For the text-containing cell, return its midpoint in (x, y) coordinate format. 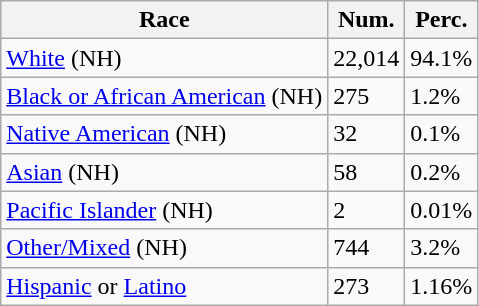
3.2% (442, 248)
275 (366, 96)
1.2% (442, 96)
Race (164, 20)
744 (366, 248)
1.16% (442, 286)
Other/Mixed (NH) (164, 248)
Asian (NH) (164, 172)
32 (366, 134)
22,014 (366, 58)
White (NH) (164, 58)
0.2% (442, 172)
Perc. (442, 20)
2 (366, 210)
58 (366, 172)
Black or African American (NH) (164, 96)
Hispanic or Latino (164, 286)
Native American (NH) (164, 134)
0.01% (442, 210)
0.1% (442, 134)
94.1% (442, 58)
Num. (366, 20)
273 (366, 286)
Pacific Islander (NH) (164, 210)
